Detect which cell encompasses the target text, then output its (x, y) center coordinate. 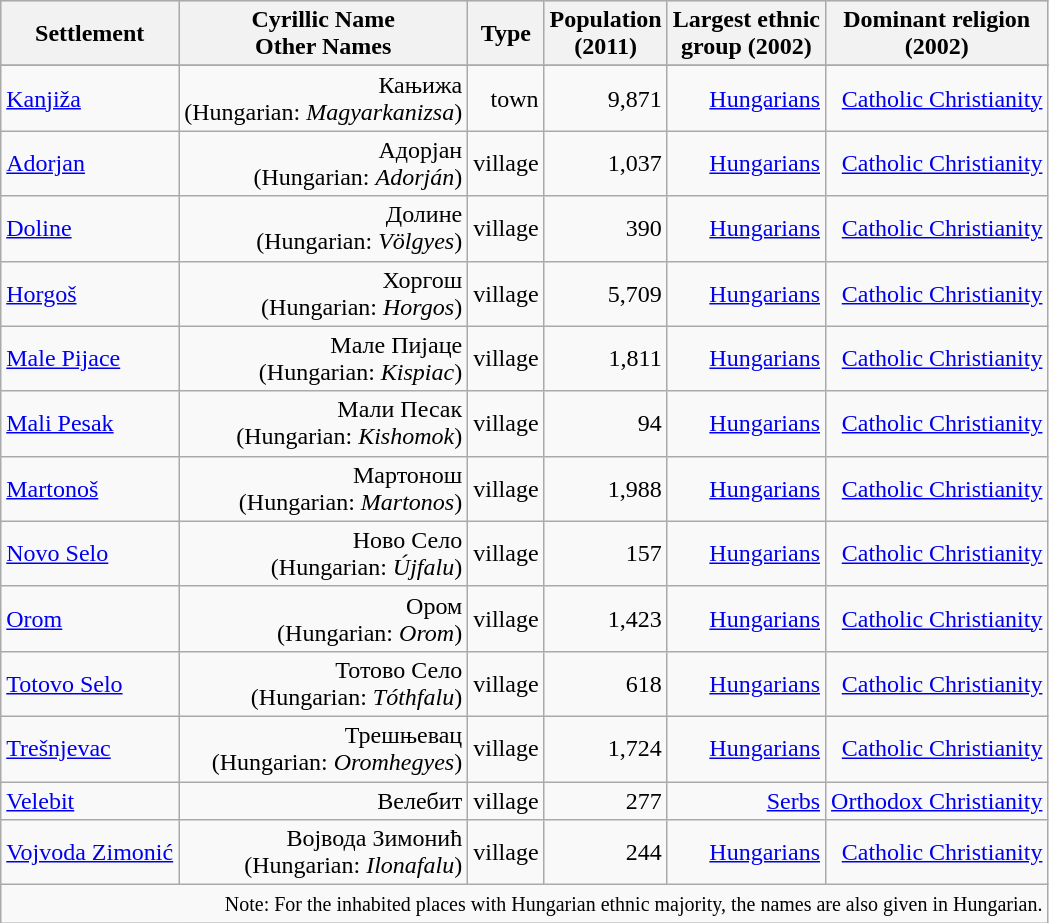
Адорјан(Hungarian: Adorján) (324, 164)
244 (606, 852)
Kanjiža (90, 98)
Martonoš (90, 488)
1,724 (606, 748)
Мале Пијаце(Hungarian: Kispiac) (324, 358)
Мали Песак(Hungarian: Kishomok) (324, 424)
Велебит (324, 801)
Male Pijace (90, 358)
9,871 (606, 98)
Војвода Зимонић(Hungarian: Ilonafalu) (324, 852)
Population(2011) (606, 34)
Мартонош(Hungarian: Martonos) (324, 488)
Ново Село(Hungarian: Újfalu) (324, 554)
Orom (90, 618)
Settlement (90, 34)
1,811 (606, 358)
Novo Selo (90, 554)
Mali Pesak (90, 424)
94 (606, 424)
5,709 (606, 294)
Velebit (90, 801)
Note: For the inhabited places with Hungarian ethnic majority, the names are also given in Hungarian. (524, 904)
Totovo Selo (90, 684)
1,037 (606, 164)
277 (606, 801)
157 (606, 554)
Ором(Hungarian: Orom) (324, 618)
Doline (90, 228)
Orthodox Christianity (937, 801)
Trešnjevac (90, 748)
town (506, 98)
Type (506, 34)
1,988 (606, 488)
Horgoš (90, 294)
1,423 (606, 618)
390 (606, 228)
Тотово Село(Hungarian: Tóthfalu) (324, 684)
618 (606, 684)
Dominant religion(2002) (937, 34)
Vojvoda Zimonić (90, 852)
Трешњевац(Hungarian: Oromhegyes) (324, 748)
Долине(Hungarian: Völgyes) (324, 228)
Adorjan (90, 164)
Largest ethnicgroup (2002) (746, 34)
Кањижа(Hungarian: Magyarkanizsa) (324, 98)
Хоргош(Hungarian: Horgos) (324, 294)
Serbs (746, 801)
Cyrillic NameOther Names (324, 34)
